Detect which cell encompasses the target text, then output its [x, y] center coordinate. 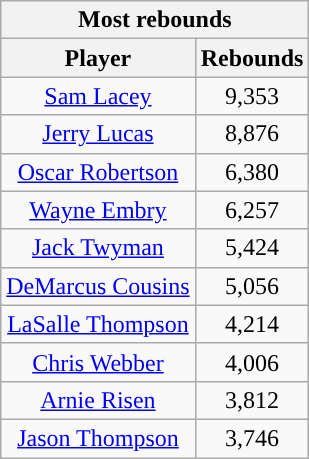
LaSalle Thompson [98, 324]
9,353 [252, 96]
Oscar Robertson [98, 172]
Player [98, 58]
4,006 [252, 362]
Jack Twyman [98, 248]
6,257 [252, 210]
DeMarcus Cousins [98, 286]
3,812 [252, 400]
Rebounds [252, 58]
6,380 [252, 172]
4,214 [252, 324]
Wayne Embry [98, 210]
Jerry Lucas [98, 134]
Most rebounds [155, 20]
Sam Lacey [98, 96]
Jason Thompson [98, 438]
5,424 [252, 248]
Chris Webber [98, 362]
8,876 [252, 134]
5,056 [252, 286]
Arnie Risen [98, 400]
3,746 [252, 438]
